Locate the cell with the specified text and output its [X, Y] center coordinate. 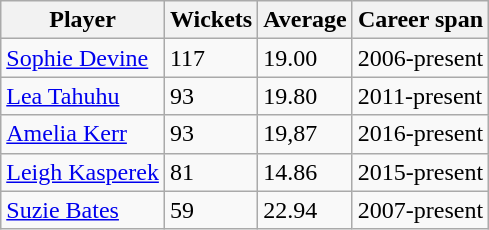
Average [306, 20]
Lea Tahuhu [83, 96]
59 [210, 210]
2006-present [420, 58]
81 [210, 172]
19.00 [306, 58]
Amelia Kerr [83, 134]
19,87 [306, 134]
2016-present [420, 134]
Player [83, 20]
22.94 [306, 210]
2015-present [420, 172]
19.80 [306, 96]
Career span [420, 20]
Suzie Bates [83, 210]
2011-present [420, 96]
Wickets [210, 20]
117 [210, 58]
Sophie Devine [83, 58]
14.86 [306, 172]
Leigh Kasperek [83, 172]
2007-present [420, 210]
